Provide the [x, y] coordinate of the cell's center where the given text is located.  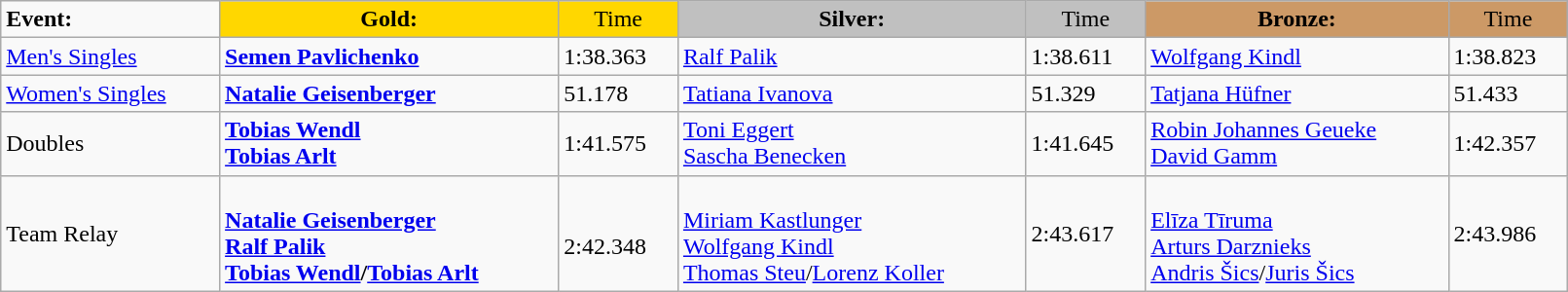
1:38.611 [1086, 56]
51.433 [1509, 93]
Robin Johannes GeuekeDavid Gamm [1296, 144]
Tatiana Ivanova [852, 93]
1:38.363 [619, 56]
1:41.645 [1086, 144]
Elīza TīrumaArturs DarznieksAndris Šics/Juris Šics [1296, 234]
51.178 [619, 93]
2:43.986 [1509, 234]
51.329 [1086, 93]
Gold: [389, 19]
2:42.348 [619, 234]
Bronze: [1296, 19]
Semen Pavlichenko [389, 56]
Wolfgang Kindl [1296, 56]
Toni EggertSascha Benecken [852, 144]
Ralf Palik [852, 56]
Tatjana Hüfner [1296, 93]
Silver: [852, 19]
1:42.357 [1509, 144]
Natalie GeisenbergerRalf PalikTobias Wendl/Tobias Arlt [389, 234]
1:38.823 [1509, 56]
1:41.575 [619, 144]
Tobias WendlTobias Arlt [389, 144]
2:43.617 [1086, 234]
Women's Singles [111, 93]
Team Relay [111, 234]
Doubles [111, 144]
Event: [111, 19]
Natalie Geisenberger [389, 93]
Men's Singles [111, 56]
Miriam KastlungerWolfgang KindlThomas Steu/Lorenz Koller [852, 234]
